From the cell containing the given text, extract its center point as [X, Y] coordinate. 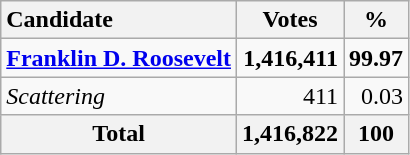
Votes [290, 20]
Total [119, 134]
Scattering [119, 96]
1,416,822 [290, 134]
Candidate [119, 20]
99.97 [376, 58]
411 [290, 96]
0.03 [376, 96]
Franklin D. Roosevelt [119, 58]
% [376, 20]
100 [376, 134]
1,416,411 [290, 58]
